From the cell containing the given text, extract its center point as [x, y] coordinate. 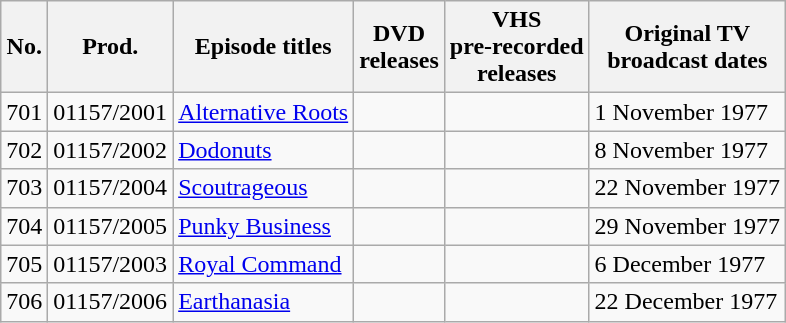
702 [24, 150]
VHS pre-recorded releases [516, 47]
No. [24, 47]
01157/2002 [110, 150]
22 December 1977 [687, 302]
Punky Business [264, 226]
Royal Command [264, 264]
01157/2001 [110, 112]
01157/2005 [110, 226]
DVD releases [400, 47]
1 November 1977 [687, 112]
Original TV broadcast dates [687, 47]
704 [24, 226]
Earthanasia [264, 302]
701 [24, 112]
Dodonuts [264, 150]
Prod. [110, 47]
01157/2006 [110, 302]
01157/2004 [110, 188]
Episode titles [264, 47]
706 [24, 302]
22 November 1977 [687, 188]
Scoutrageous [264, 188]
29 November 1977 [687, 226]
6 December 1977 [687, 264]
Alternative Roots [264, 112]
8 November 1977 [687, 150]
01157/2003 [110, 264]
705 [24, 264]
703 [24, 188]
